Return [X, Y] of the center of cell containing provided text 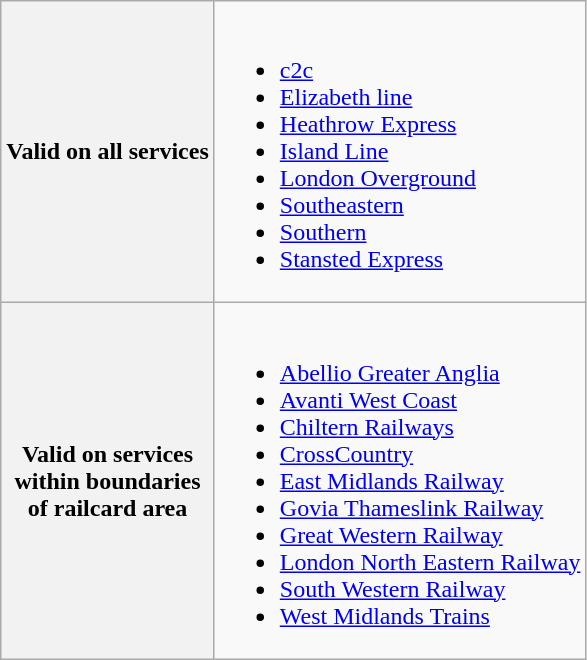
c2cElizabeth lineHeathrow ExpressIsland LineLondon OvergroundSoutheasternSouthernStansted Express [400, 152]
Valid on serviceswithin boundariesof railcard area [108, 481]
Valid on all services [108, 152]
